Find where the given text appears and provide that cell's center as [X, Y] coordinate. 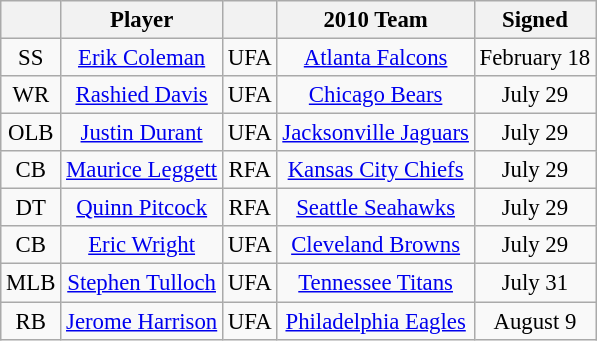
Philadelphia Eagles [376, 321]
MLB [31, 283]
July 31 [534, 283]
Seattle Seahawks [376, 208]
Erik Coleman [142, 58]
OLB [31, 133]
Justin Durant [142, 133]
Jacksonville Jaguars [376, 133]
RB [31, 321]
Signed [534, 20]
Eric Wright [142, 245]
SS [31, 58]
Cleveland Browns [376, 245]
DT [31, 208]
August 9 [534, 321]
Player [142, 20]
Stephen Tulloch [142, 283]
Rashied Davis [142, 95]
Quinn Pitcock [142, 208]
WR [31, 95]
Maurice Leggett [142, 170]
Jerome Harrison [142, 321]
Atlanta Falcons [376, 58]
2010 Team [376, 20]
Kansas City Chiefs [376, 170]
Tennessee Titans [376, 283]
Chicago Bears [376, 95]
February 18 [534, 58]
